Return [X, Y] of the center of cell containing provided text 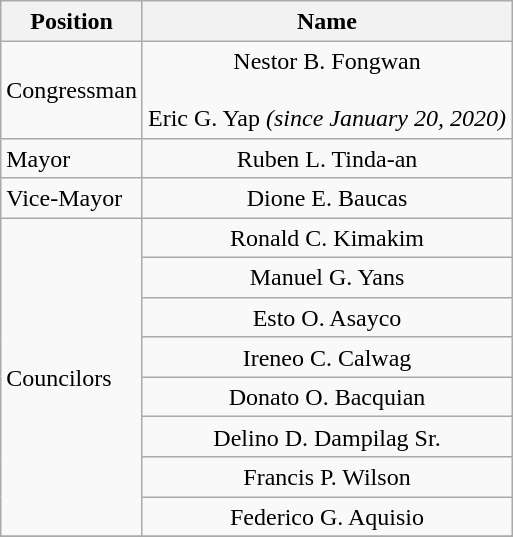
Councilors [72, 378]
Dione E. Baucas [326, 198]
Congressman [72, 90]
Federico G. Aquisio [326, 517]
Manuel G. Yans [326, 278]
Name [326, 21]
Mayor [72, 158]
Ireneo C. Calwag [326, 357]
Ruben L. Tinda-an [326, 158]
Nestor B. FongwanEric G. Yap (since January 20, 2020) [326, 90]
Ronald C. Kimakim [326, 238]
Esto O. Asayco [326, 317]
Position [72, 21]
Francis P. Wilson [326, 477]
Delino D. Dampilag Sr. [326, 437]
Vice-Mayor [72, 198]
Donato O. Bacquian [326, 397]
